Return (X, Y) of the center of cell containing provided text 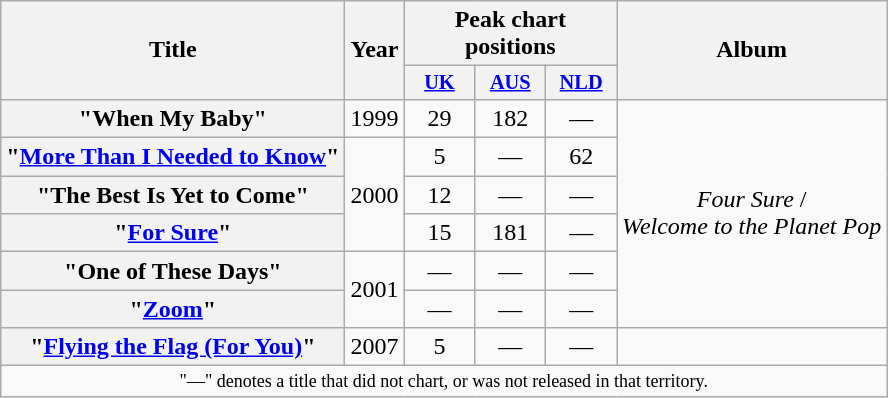
AUS (510, 83)
182 (510, 118)
"For Sure" (173, 233)
12 (440, 195)
1999 (374, 118)
Four Sure /Welcome to the Planet Pop (752, 213)
"When My Baby" (173, 118)
"—" denotes a title that did not chart, or was not released in that territory. (444, 382)
Year (374, 50)
Peak chart positions (510, 34)
"More Than I Needed to Know" (173, 157)
2001 (374, 290)
Album (752, 50)
NLD (582, 83)
"Zoom" (173, 309)
Title (173, 50)
UK (440, 83)
2007 (374, 347)
29 (440, 118)
181 (510, 233)
"One of These Days" (173, 271)
62 (582, 157)
15 (440, 233)
"The Best Is Yet to Come" (173, 195)
"Flying the Flag (For You)" (173, 347)
2000 (374, 195)
